Pinpoint the cell where the given text exists, returning its [X, Y] midpoint coordinate. 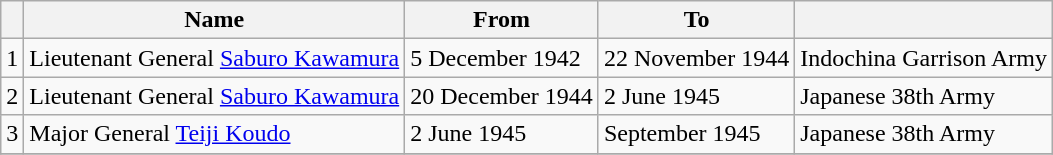
5 December 1942 [502, 58]
3 [12, 134]
Name [214, 20]
22 November 1944 [696, 58]
2 [12, 96]
To [696, 20]
Indochina Garrison Army [924, 58]
Major General Teiji Koudo [214, 134]
From [502, 20]
September 1945 [696, 134]
20 December 1944 [502, 96]
1 [12, 58]
